Identify which cell holds the provided text, then report its (x, y) central coordinate. 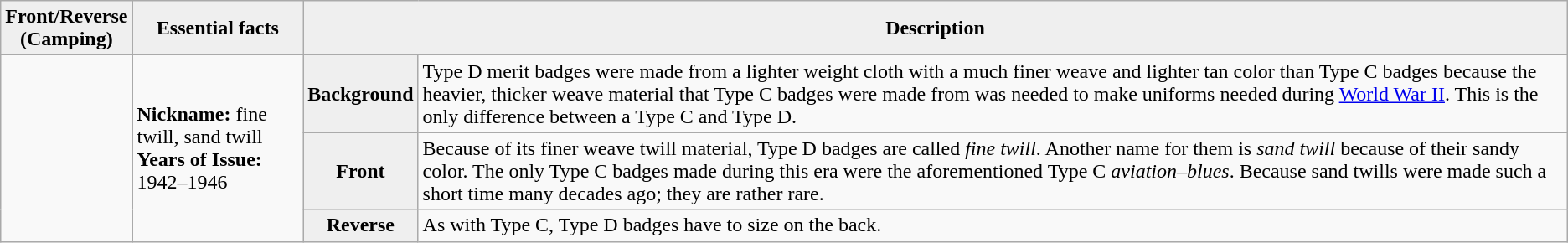
Front (360, 171)
Background (360, 94)
Reverse (360, 225)
Nickname: fine twill, sand twill Years of Issue: 1942–1946 (218, 148)
Front/Reverse(Camping) (67, 28)
Essential facts (218, 28)
As with Type C, Type D badges have to size on the back. (993, 225)
Description (936, 28)
